For the text-containing cell, return its midpoint in [x, y] coordinate format. 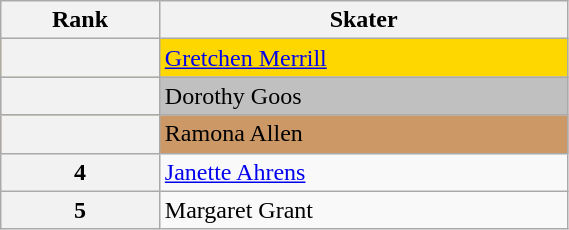
Dorothy Goos [364, 96]
Rank [80, 20]
Janette Ahrens [364, 172]
Ramona Allen [364, 134]
Skater [364, 20]
5 [80, 210]
Margaret Grant [364, 210]
Gretchen Merrill [364, 58]
4 [80, 172]
